Locate the cell with the specified text and output its [X, Y] center coordinate. 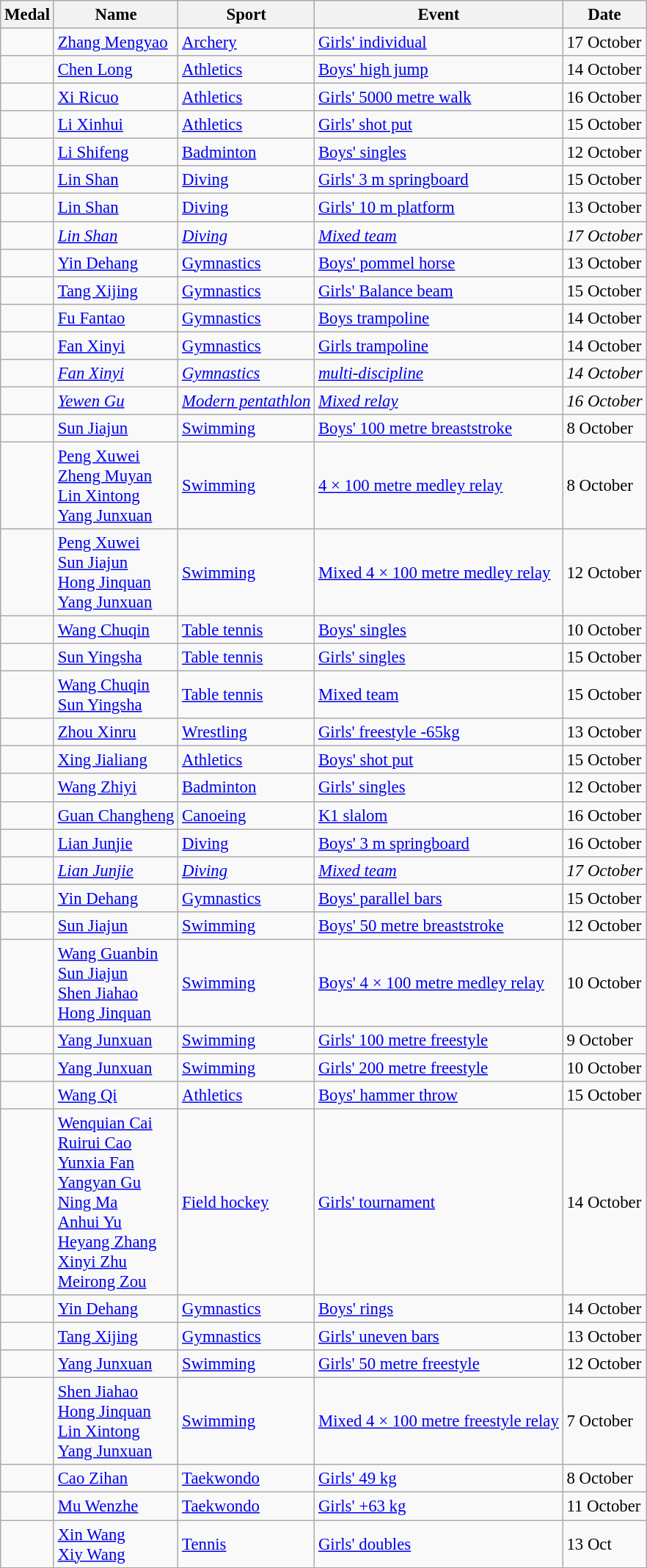
Canoeing [246, 815]
Zhang Mengyao [116, 43]
Mixed 4 × 100 metre freestyle relay [439, 1422]
Peng Xuwei Sun Jiajun Hong Jinquan Yang Junxuan [116, 572]
Wang Qi [116, 1095]
Girls' doubles [439, 1544]
Zhou Xinru [116, 732]
Girls' 5000 metre walk [439, 98]
Xi Ricuo [116, 98]
Girls' +63 kg [439, 1506]
Peng Xuwei Zheng Muyan Lin Xintong Yang Junxuan [116, 486]
Cao Zihan [116, 1478]
Boys' parallel bars [439, 898]
Sport [246, 15]
9 October [604, 1040]
Girls' individual [439, 43]
Boys' high jump [439, 70]
Boys' 4 × 100 metre medley relay [439, 983]
Shen Jiahao Hong Jinquan Lin Xintong Yang Junxuan [116, 1422]
Sun Yingsha [116, 657]
Medal [28, 15]
Guan Changheng [116, 815]
Modern pentathlon [246, 401]
Boys' 100 metre breaststroke [439, 429]
Tennis [246, 1544]
Wang Chuqin [116, 630]
Boys' hammer throw [439, 1095]
Boys' rings [439, 1309]
Girls' 100 metre freestyle [439, 1040]
Girls' 10 m platform [439, 208]
Girls' tournament [439, 1203]
Li Shifeng [116, 153]
Fu Fantao [116, 318]
Girls' 200 metre freestyle [439, 1068]
Li Xinhui [116, 125]
Boys' shot put [439, 760]
Xing Jialiang [116, 760]
multi-discipline [439, 373]
Wang Zhiyi [116, 788]
Chen Long [116, 70]
Archery [246, 43]
Xin WangXiy Wang [116, 1544]
7 October [604, 1422]
4 × 100 metre medley relay [439, 486]
Name [116, 15]
Boys' 50 metre breaststroke [439, 926]
Wrestling [246, 732]
Girls' Balance beam [439, 291]
Girls' 50 metre freestyle [439, 1364]
Field hockey [246, 1203]
Boys' 3 m springboard [439, 843]
13 Oct [604, 1544]
Event [439, 15]
Boys trampoline [439, 318]
11 October [604, 1506]
Girls' shot put [439, 125]
Boys' pommel horse [439, 263]
Yewen Gu [116, 401]
K1 slalom [439, 815]
Girls trampoline [439, 346]
Mixed 4 × 100 metre medley relay [439, 572]
Date [604, 15]
Mixed relay [439, 401]
Wenquian CaiRuirui CaoYunxia FanYangyan GuNing MaAnhui YuHeyang ZhangXinyi ZhuMeirong Zou [116, 1203]
Wang Guanbin Sun JiajunShen JiahaoHong Jinquan [116, 983]
Girls' uneven bars [439, 1337]
Mu Wenzhe [116, 1506]
Girls' 3 m springboard [439, 180]
Wang ChuqinSun Yingsha [116, 696]
Girls' 49 kg [439, 1478]
Girls' freestyle -65kg [439, 732]
